Return the [x, y] coordinate for the center point of the cell that contains the specified text.  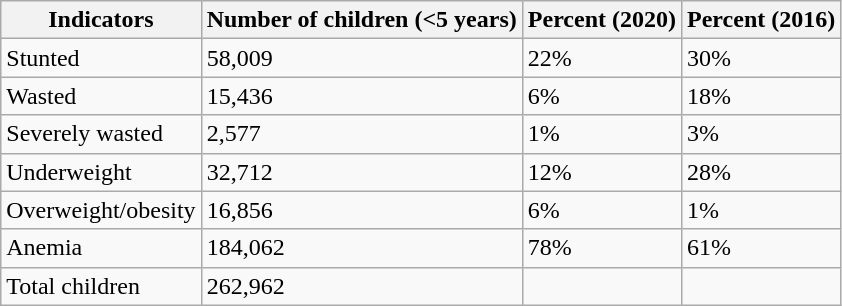
Stunted [101, 58]
30% [762, 58]
Total children [101, 286]
Anemia [101, 248]
78% [602, 248]
15,436 [362, 96]
3% [762, 134]
61% [762, 248]
Percent (2020) [602, 20]
Indicators [101, 20]
28% [762, 172]
Overweight/obesity [101, 210]
262,962 [362, 286]
Wasted [101, 96]
22% [602, 58]
18% [762, 96]
32,712 [362, 172]
Percent (2016) [762, 20]
58,009 [362, 58]
2,577 [362, 134]
16,856 [362, 210]
184,062 [362, 248]
Underweight [101, 172]
12% [602, 172]
Severely wasted [101, 134]
Number of children (<5 years) [362, 20]
